Pinpoint the cell where the given text exists, returning its [x, y] midpoint coordinate. 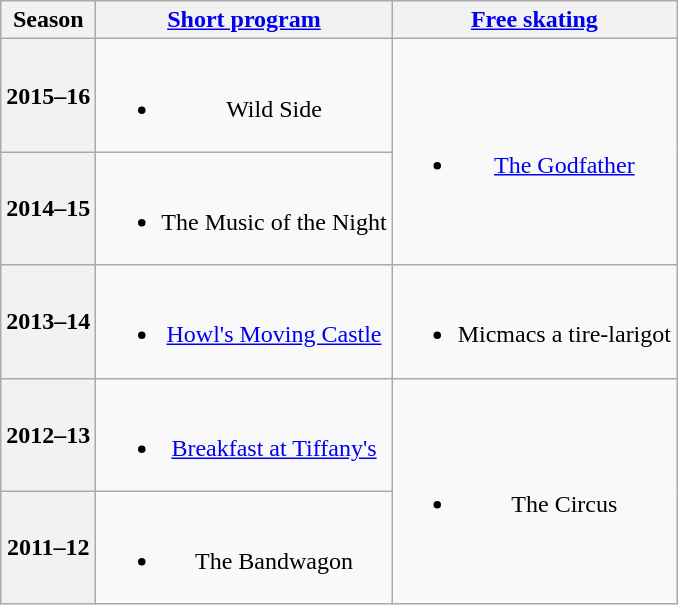
The Circus [534, 491]
The Bandwagon [244, 548]
Wild Side [244, 96]
Breakfast at Tiffany's [244, 434]
The Godfather [534, 152]
Free skating [534, 20]
Howl's Moving Castle [244, 322]
2012–13 [48, 434]
Micmacs a tire-larigot [534, 322]
Season [48, 20]
2013–14 [48, 322]
The Music of the Night [244, 208]
2011–12 [48, 548]
Short program [244, 20]
2015–16 [48, 96]
2014–15 [48, 208]
